Identify which cell holds the provided text, then report its (x, y) central coordinate. 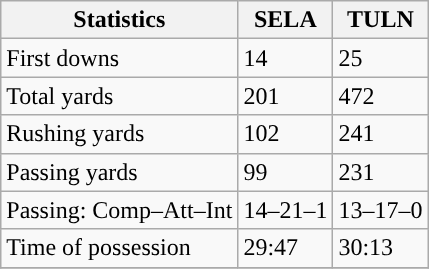
Time of possession (120, 248)
102 (286, 134)
TULN (380, 20)
201 (286, 96)
Total yards (120, 96)
SELA (286, 20)
25 (380, 58)
14 (286, 58)
First downs (120, 58)
13–17–0 (380, 210)
14–21–1 (286, 210)
Statistics (120, 20)
99 (286, 172)
Passing: Comp–Att–Int (120, 210)
30:13 (380, 248)
472 (380, 96)
Passing yards (120, 172)
29:47 (286, 248)
Rushing yards (120, 134)
231 (380, 172)
241 (380, 134)
